Return (X, Y) of the center of cell containing provided text 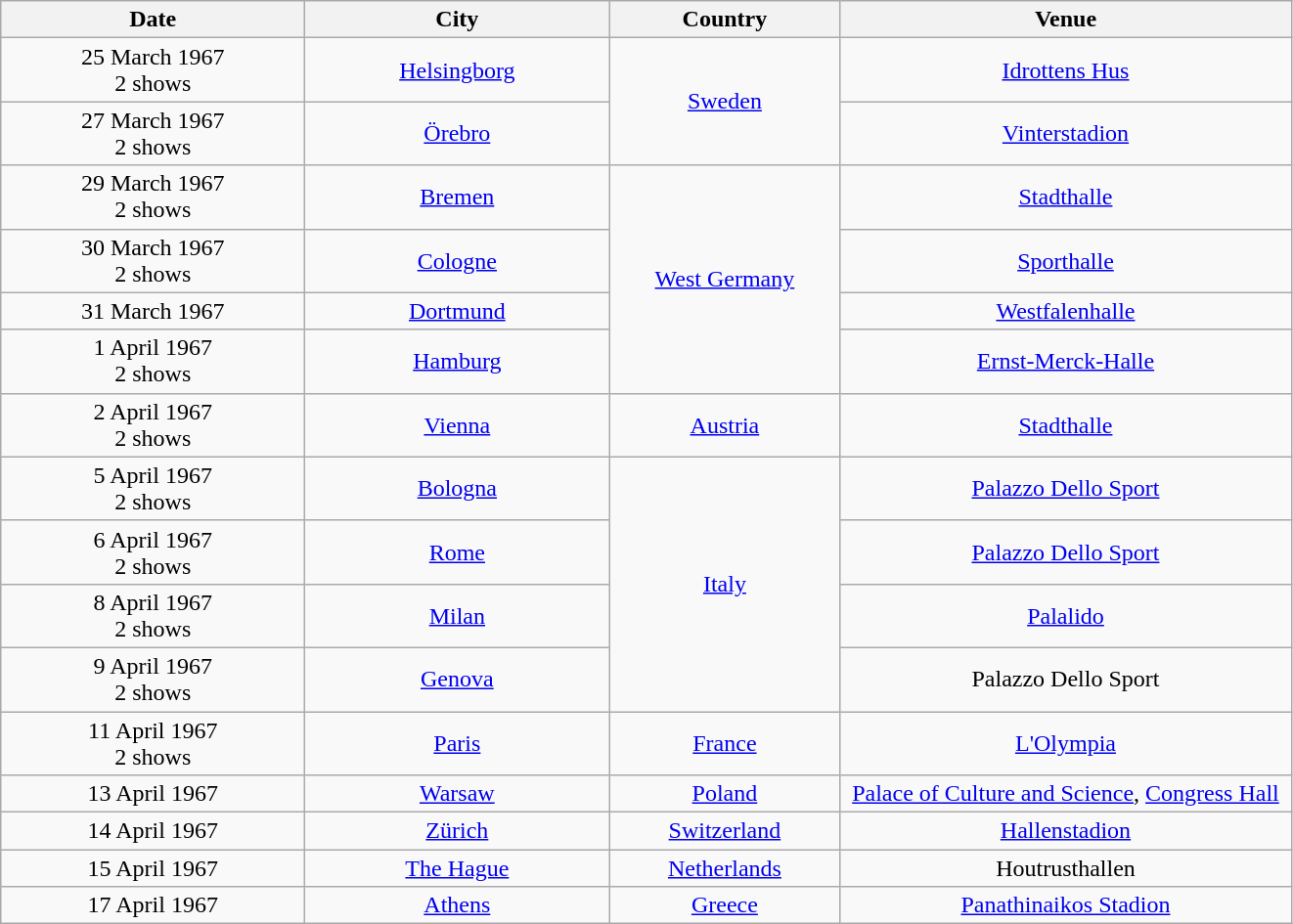
Helsingborg (458, 70)
Palace of Culture and Science, Congress Hall (1066, 794)
Netherlands (725, 868)
Athens (458, 905)
City (458, 20)
Milan (458, 616)
Venue (1066, 20)
Panathinaikos Stadion (1066, 905)
Sporthalle (1066, 260)
Italy (725, 584)
Hallenstadion (1066, 831)
L'Olympia (1066, 743)
5 April 19672 shows (153, 489)
The Hague (458, 868)
Paris (458, 743)
25 March 19672 shows (153, 70)
8 April 19672 shows (153, 616)
Greece (725, 905)
Sweden (725, 102)
Dortmund (458, 311)
30 March 19672 shows (153, 260)
31 March 1967 (153, 311)
Rome (458, 551)
Switzerland (725, 831)
14 April 1967 (153, 831)
6 April 19672 shows (153, 551)
Date (153, 20)
Vinterstadion (1066, 133)
2 April 19672 shows (153, 424)
Vienna (458, 424)
Örebro (458, 133)
13 April 1967 (153, 794)
Palalido (1066, 616)
Zürich (458, 831)
9 April 19672 shows (153, 679)
Houtrusthallen (1066, 868)
Bologna (458, 489)
Cologne (458, 260)
West Germany (725, 280)
Westfalenhalle (1066, 311)
Poland (725, 794)
Austria (725, 424)
15 April 1967 (153, 868)
Hamburg (458, 362)
France (725, 743)
29 March 19672 shows (153, 198)
1 April 19672 shows (153, 362)
Warsaw (458, 794)
Country (725, 20)
27 March 19672 shows (153, 133)
Bremen (458, 198)
Genova (458, 679)
Ernst-Merck-Halle (1066, 362)
Idrottens Hus (1066, 70)
11 April 19672 shows (153, 743)
17 April 1967 (153, 905)
